Provide the [x, y] coordinate of the cell's center where the given text is located.  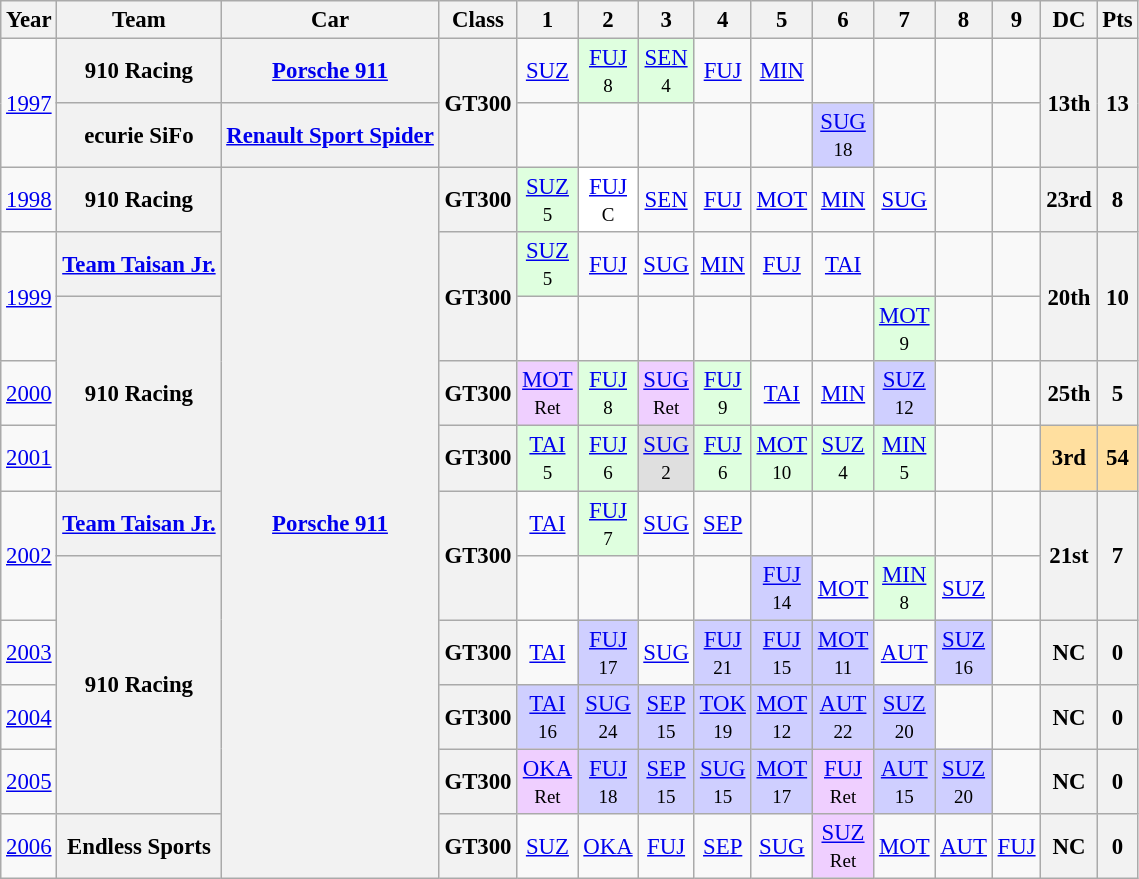
20th [1069, 296]
SUZ4 [842, 458]
OKA [608, 846]
FUJ7 [608, 524]
10 [1118, 296]
MOT12 [782, 716]
MOT10 [782, 458]
13th [1069, 104]
9 [1016, 20]
Team [139, 20]
2005 [29, 782]
FUJ17 [608, 652]
AUT15 [904, 782]
SEN4 [666, 72]
SUZRet [842, 846]
1997 [29, 104]
TAI16 [548, 716]
SUGRet [666, 394]
1998 [29, 200]
54 [1118, 458]
FUJ9 [722, 394]
TOK19 [722, 716]
SUG15 [722, 782]
13 [1118, 104]
3 [666, 20]
1 [548, 20]
1999 [29, 296]
23rd [1069, 200]
TAI5 [548, 458]
3rd [1069, 458]
2001 [29, 458]
Car [330, 20]
MOTRet [548, 394]
FUJ18 [608, 782]
Endless Sports [139, 846]
DC [1069, 20]
SUZ12 [904, 394]
FUJC [608, 200]
OKARet [548, 782]
FUJ21 [722, 652]
21st [1069, 556]
SUG18 [842, 136]
Year [29, 20]
FUJ14 [782, 588]
SUG2 [666, 458]
25th [1069, 394]
MOT9 [904, 330]
MIN5 [904, 458]
SEN [666, 200]
2003 [29, 652]
Class [478, 20]
2 [608, 20]
2002 [29, 556]
MOT17 [782, 782]
MIN8 [904, 588]
4 [722, 20]
6 [842, 20]
2000 [29, 394]
2004 [29, 716]
SUZ16 [964, 652]
MOT11 [842, 652]
Renault Sport Spider [330, 136]
FUJ15 [782, 652]
FUJRet [842, 782]
ecurie SiFo [139, 136]
2006 [29, 846]
Pts [1118, 20]
AUT22 [842, 716]
SUG24 [608, 716]
